Return [x, y] of the center of cell containing provided text 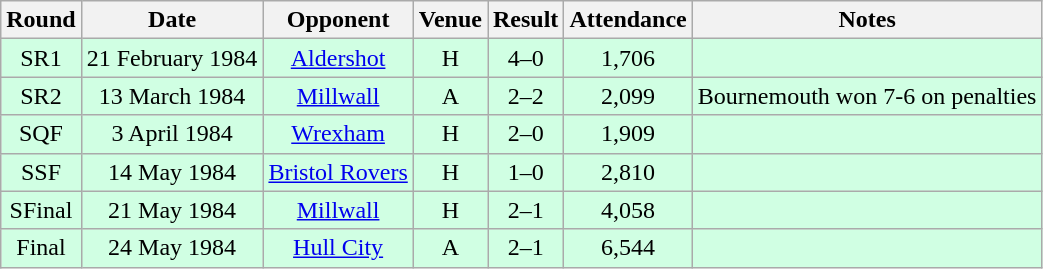
4,058 [628, 210]
21 May 1984 [172, 210]
Round [41, 20]
2–0 [526, 134]
2,810 [628, 172]
SR1 [41, 58]
13 March 1984 [172, 96]
1–0 [526, 172]
Attendance [628, 20]
24 May 1984 [172, 248]
1,706 [628, 58]
Bristol Rovers [338, 172]
2–2 [526, 96]
SFinal [41, 210]
Notes [867, 20]
Aldershot [338, 58]
Opponent [338, 20]
Final [41, 248]
SSF [41, 172]
6,544 [628, 248]
SR2 [41, 96]
Wrexham [338, 134]
Hull City [338, 248]
Result [526, 20]
21 February 1984 [172, 58]
1,909 [628, 134]
2,099 [628, 96]
3 April 1984 [172, 134]
4–0 [526, 58]
14 May 1984 [172, 172]
Venue [450, 20]
SQF [41, 134]
Bournemouth won 7-6 on penalties [867, 96]
Date [172, 20]
